Search for the cell housing the specified text and yield its [X, Y] center coordinate. 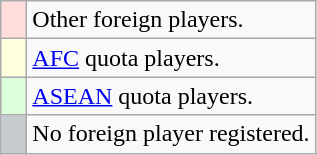
AFC quota players. [171, 58]
ASEAN quota players. [171, 96]
No foreign player registered. [171, 134]
Other foreign players. [171, 20]
